Search for the cell housing the specified text and yield its [X, Y] center coordinate. 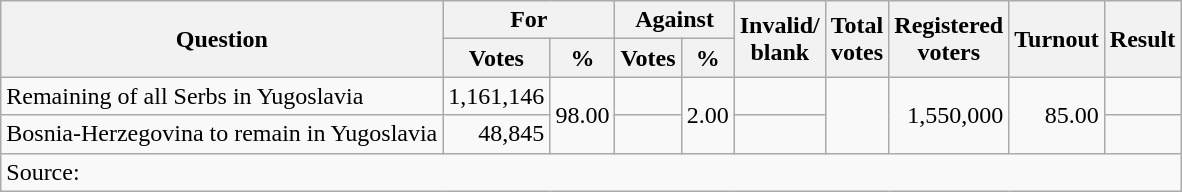
48,845 [496, 134]
85.00 [1057, 115]
Source: [591, 172]
1,161,146 [496, 96]
Bosnia-Herzegovina to remain in Yugoslavia [222, 134]
1,550,000 [949, 115]
Result [1142, 39]
Turnout [1057, 39]
Against [674, 20]
For [529, 20]
Totalvotes [857, 39]
Registeredvoters [949, 39]
2.00 [708, 115]
98.00 [582, 115]
Remaining of all Serbs in Yugoslavia [222, 96]
Invalid/blank [780, 39]
Question [222, 39]
